Determine the (X, Y) coordinate at the center of the cell enclosing the given text.  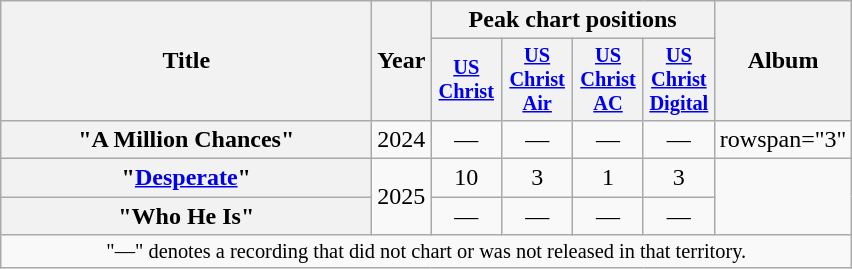
USChristAir (538, 80)
USChristAC (608, 80)
Title (186, 61)
"A Million Chances" (186, 139)
10 (466, 178)
1 (608, 178)
rowspan="3" (783, 139)
2024 (402, 139)
Album (783, 61)
"—" denotes a recording that did not chart or was not released in that territory. (426, 252)
Peak chart positions (572, 20)
USChristDigital (678, 80)
Year (402, 61)
2025 (402, 197)
USChrist (466, 80)
"Who He Is" (186, 216)
"Desperate" (186, 178)
